Determine the (X, Y) coordinate at the center of the cell enclosing the given text.  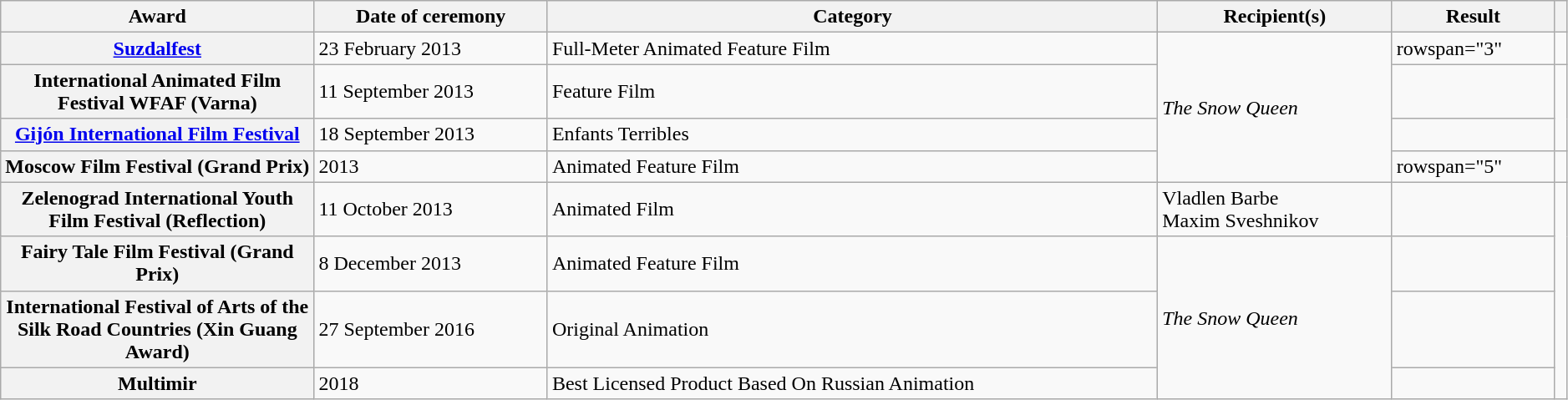
rowspan="3" (1473, 48)
rowspan="5" (1473, 166)
Suzdalfest (157, 48)
International Festival of Arts of the Silk Road Countries (Xin Guang Award) (157, 329)
Category (852, 17)
Feature Film (852, 92)
23 February 2013 (431, 48)
27 September 2016 (431, 329)
Animated Film (852, 209)
2013 (431, 166)
Multimir (157, 383)
Original Animation (852, 329)
Award (157, 17)
Result (1473, 17)
11 October 2013 (431, 209)
Best Licensed Product Based On Russian Animation (852, 383)
Gijón International Film Festival (157, 134)
11 September 2013 (431, 92)
Vladlen BarbeMaxim Sveshnikov (1275, 209)
Full-Meter Animated Feature Film (852, 48)
Date of ceremony (431, 17)
International Animated Film Festival WFAF (Varna) (157, 92)
18 September 2013 (431, 134)
Zelenograd International Youth Film Festival (Reflection) (157, 209)
Recipient(s) (1275, 17)
Fairy Tale Film Festival (Grand Prix) (157, 264)
2018 (431, 383)
8 December 2013 (431, 264)
Enfants Terribles (852, 134)
Moscow Film Festival (Grand Prix) (157, 166)
